Return (x, y) of the center of cell containing provided text 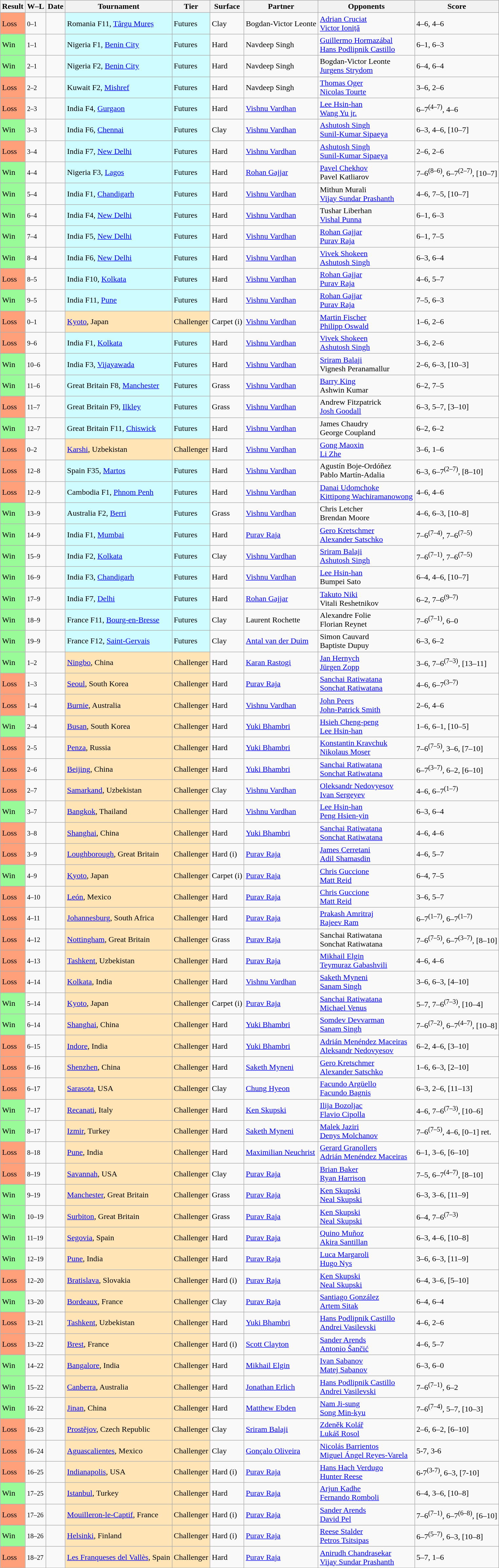
Pavel Chekhov Pavel Katliarov (366, 172)
14–9 (35, 534)
6–1, 7–5 (457, 236)
John Peers John-Patrick Smith (366, 705)
7–6(7–4), 5–7, [10–3] (457, 1408)
Bratislava, Slovakia (119, 1280)
Seoul, South Korea (119, 684)
12–7 (35, 428)
Result (13, 7)
2–7 (35, 790)
2–6, 6–2, [6–10] (457, 1430)
4–6, 6–7(1–7) (457, 790)
2–2 (35, 87)
France F11, Bourg-en-Bresse (119, 620)
Partner (281, 7)
Chris Letcher Brendan Moore (366, 513)
Nottingham, Great Britain (119, 939)
7–6(7–1), 6–7(6–8), [6–10] (457, 1515)
5-7, 3-6 (457, 1450)
Gerard Granollers Adrián Menéndez Maceiras (366, 1153)
Busan, South Korea (119, 726)
Aguascalientes, Mexico (119, 1450)
12–19 (35, 1259)
Recanati, Italy (119, 1110)
7–17 (35, 1110)
6–1, 3–6, [6–10] (457, 1153)
6–7(3–7), 6–2, [6–10] (457, 769)
Surbiton, Great Britain (119, 1216)
5–7, 7–6(7–3), [10–4] (457, 1003)
6–3, 2–6, [11–13] (457, 1088)
6–2, 6–2 (457, 428)
Matthew Ebden (281, 1408)
Romania F11, Târgu Mureș (119, 24)
Ken Skupski (281, 1110)
Ivan Sabanov Matej Sabanov (366, 1365)
Istanbul, Turkey (119, 1493)
Takuto Niki Vitali Reshetnikov (366, 599)
India F3, Vijayawada (119, 364)
7–5, 6–3 (457, 301)
Indore, India (119, 1046)
Les Franqueses del Vallès, Spain (119, 1557)
4–14 (35, 982)
7–6(7–2), 6–7(4–7), [10–8] (457, 1025)
Australia F2, Berri (119, 513)
4–9 (35, 876)
Barry King Ashwin Kumar (366, 386)
Penza, Russia (119, 748)
18–27 (35, 1557)
Manchester, Great Britain (119, 1195)
7–6(7–1), 7–6(7–5) (457, 556)
Johannesburg, South Africa (119, 918)
10–19 (35, 1216)
Thomas Oger Nicolas Tourte (366, 87)
Mouilleron-le-Captif, France (119, 1515)
Arjun Kadhe Fernando Romboli (366, 1493)
Great Britain F8, Manchester (119, 386)
Bogdan-Victor Leonte (281, 24)
Segovia, Spain (119, 1238)
Helsinki, Finland (119, 1536)
6–3, 6–0 (457, 1365)
3–8 (35, 833)
Canberra, Australia (119, 1387)
12–20 (35, 1280)
Adrián Menéndez Maceiras Aleksandr Nedovyesov (366, 1046)
4–6, 6–3, [10–8] (457, 513)
Sriram Balaji Vignesh Peranamallur (366, 364)
3–6, 6–3, [4–10] (457, 982)
7–5, 6–7(4–7), [8–10] (457, 1173)
W–L (35, 7)
France F12, Saint-Gervais (119, 641)
James Chaudry George Coupland (366, 428)
Mikhail Elgin Teymuraz Gabashvili (366, 961)
Danai Udomchoke Kittipong Wachiramanowong (366, 492)
9–5 (35, 301)
Date (56, 7)
7–6(7–1), 6–2 (457, 1387)
2–6, 4–6 (457, 705)
Facundo Argüello Facundo Bagnis (366, 1088)
Adrian Cruciat Victor Ioniță (366, 24)
7–6(8–6), 6–7(2–7), [10–7] (457, 172)
4–10 (35, 896)
5–7, 1–6 (457, 1557)
Bangalore, India (119, 1365)
6–4, 3–6, [10–8] (457, 1493)
6–4 (35, 215)
6–4, 4–6, [10–7] (457, 577)
4–6, 6–7(3–7) (457, 684)
4–4 (35, 172)
Brest, France (119, 1344)
3–6, 6–3, [11–9] (457, 1259)
Saketh Myneni Sanam Singh (366, 982)
17–25 (35, 1493)
3–6, 1–6 (457, 449)
3–4 (35, 151)
Anirudh Chandrasekar Vijay Sundar Prashanth (366, 1557)
Antal van der Duim (281, 641)
Burnie, Australia (119, 705)
6–7(4–7), 4–6 (457, 109)
7–6(7–1), 6–0 (457, 620)
Savannah, USA (119, 1173)
Martin Fischer Philipp Oswald (366, 322)
3–6, 7–6(7–3), [13–11] (457, 663)
Hans Hach Verdugo Hunter Reese (366, 1472)
8–5 (35, 279)
6–3, 5–7, [3–10] (457, 407)
2–3 (35, 109)
6–3, 4–6, [10–7] (457, 130)
6–2, 4–6, [3–10] (457, 1046)
16–23 (35, 1430)
6–15 (35, 1046)
6–7(1–7), 6–7(1–7) (457, 918)
2–5 (35, 748)
8–19 (35, 1173)
11–6 (35, 386)
Tournament (119, 7)
Nam Ji-sung Song Min-kyu (366, 1408)
Alexandre Folie Florian Reynet (366, 620)
6–2, 7–6(9–7) (457, 599)
Agustín Boje-Ordóñez Pablo Martín-Adalia (366, 471)
Bangkok, Thailand (119, 811)
Jan Hernych Jürgen Zopp (366, 663)
Prakash Amritraj Rajeev Ram (366, 918)
6–14 (35, 1025)
James Cerretani Adil Shamasdin (366, 854)
Ilija Bozoljac Flavio Cipolla (366, 1110)
1–6, 6–1, [10–5] (457, 726)
13–9 (35, 513)
Sarasota, USA (119, 1088)
5–14 (35, 1003)
10–6 (35, 364)
17–26 (35, 1515)
4–13 (35, 961)
India F5, New Delhi (119, 236)
Sriram Balaji Ashutosh Singh (366, 556)
4–11 (35, 918)
3–7 (35, 811)
3–3 (35, 130)
2–1 (35, 66)
Bordeaux, France (119, 1302)
Nigeria F3, Lagos (119, 172)
18–26 (35, 1536)
Nicolás Barrientos Miguel Ángel Reyes-Varela (366, 1450)
Samarkand, Uzbekistan (119, 790)
Malek Jaziri Denys Molchanov (366, 1131)
Great Britain F9, Ilkley (119, 407)
Cambodia F1, Phnom Penh (119, 492)
Great Britain F11, Chiswick (119, 428)
Chung Hyeon (281, 1088)
12–8 (35, 471)
Prostějov, Czech Republic (119, 1430)
7–4 (35, 236)
India F2, Kolkata (119, 556)
15–9 (35, 556)
Lee Hsin-han Wang Yu jr. (366, 109)
11–19 (35, 1238)
Sander Arends Antonio Šančić (366, 1344)
16–25 (35, 1472)
3–9 (35, 854)
Tushar Liberhan Vishal Punna (366, 215)
Lee Hsin-han Peng Hsien-yin (366, 811)
9–19 (35, 1195)
India F7, New Delhi (119, 151)
Oleksandr Nedovyesov Ivan Sergeyev (366, 790)
India F1, Kolkata (119, 343)
1–6, 6–3, [2–10] (457, 1067)
16–22 (35, 1408)
Maximilian Neuchrist (281, 1153)
6–7(5–7), 6–3, [10–8] (457, 1536)
Gong Maoxin Li Zhe (366, 449)
Tier (191, 7)
6-7(3-7), 6–3, [7-10] (457, 1472)
4–6, 2–6 (457, 1323)
Quino Muñoz Akira Santillan (366, 1238)
Jonathan Erlich (281, 1387)
Mithun Murali Vijay Sundar Prashanth (366, 194)
Luca Margaroli Hugo Nys (366, 1259)
Beijing, China (119, 769)
Scott Clayton (281, 1344)
India F10, Kolkata (119, 279)
Opponents (366, 7)
4–6, 7–5, [10–7] (457, 194)
Score (457, 7)
6–16 (35, 1067)
Reese Stalder Petros Tsitsipas (366, 1536)
India F6, Chennai (119, 130)
Sriram Balaji (281, 1430)
Jinan, China (119, 1408)
Karshi, Uzbekistan (119, 449)
8–4 (35, 257)
India F1, Mumbai (119, 534)
7–6(7–5), 6–7(3–7), [8–10] (457, 939)
11–7 (35, 407)
7–6(7–5), 4–6, [0–1] ret. (457, 1131)
3–6, 5–7 (457, 896)
Somdev Devvarman Sanam Singh (366, 1025)
Hsieh Cheng-peng Lee Hsin-han (366, 726)
2–6, 2–6 (457, 151)
Ningbo, China (119, 663)
15–22 (35, 1387)
4–12 (35, 939)
Spain F35, Martos (119, 471)
Izmir, Turkey (119, 1131)
6–17 (35, 1088)
1–3 (35, 684)
6–3, 4–6, [10–8] (457, 1238)
2–6 (35, 769)
Guillermo Hormazábal Hans Podlipnik Castillo (366, 45)
12–9 (35, 492)
4–6, 7–6(7–3), [10–6] (457, 1110)
1–6, 2–6 (457, 322)
India F7, Delhi (119, 599)
Bogdan-Victor Leonte Jurgens Strydom (366, 66)
India F4, Gurgaon (119, 109)
Laurent Rochette (281, 620)
Simon Cauvard Baptiste Dupuy (366, 641)
16–24 (35, 1450)
Sander Arends David Pel (366, 1515)
India F11, Pune (119, 301)
19–9 (35, 641)
6–4, 7–5 (457, 876)
5–4 (35, 194)
Konstantin Kravchuk Nikolaus Moser (366, 748)
1–2 (35, 663)
6–3, 6–2 (457, 641)
Gonçalo Oliveira (281, 1450)
India F4, New Delhi (119, 215)
Nigeria F1, Benin City (119, 45)
Indianapolis, USA (119, 1472)
Karan Rastogi (281, 663)
13–20 (35, 1302)
Surface (227, 7)
Mikhail Elgin (281, 1365)
8–17 (35, 1131)
Santiago González Artem Sitak (366, 1302)
Andrew Fitzpatrick Josh Goodall (366, 407)
India F1, Chandigarh (119, 194)
16–9 (35, 577)
13–21 (35, 1323)
7–6(7–4), 7–6(7–5) (457, 534)
2–4 (35, 726)
6–3, 6–7(2–7), [8–10] (457, 471)
6–2, 7–5 (457, 386)
Loughborough, Great Britain (119, 854)
9–6 (35, 343)
6–4, 7–6(7–3) (457, 1216)
6–4, 3–6, [5–10] (457, 1280)
India F6, New Delhi (119, 257)
8–18 (35, 1153)
Sanchai Ratiwatana Michael Venus (366, 1003)
18–9 (35, 620)
17–9 (35, 599)
1–4 (35, 705)
6–3, 3–6, [11–9] (457, 1195)
14–22 (35, 1365)
Kolkata, India (119, 982)
Kuwait F2, Mishref (119, 87)
León, Mexico (119, 896)
Shenzhen, China (119, 1067)
13–22 (35, 1344)
2–6, 6–3, [10–3] (457, 364)
1–1 (35, 45)
Zdeněk Kolář Lukáš Rosol (366, 1430)
Nigeria F2, Benin City (119, 66)
Lee Hsin-han Bumpei Sato (366, 577)
Brian Baker Ryan Harrison (366, 1173)
India F3, Chandigarh (119, 577)
7–6(7–5), 3–6, [7–10] (457, 748)
0–2 (35, 449)
